Capture the cell that displays the provided text and extract its (X, Y) central coordinate. 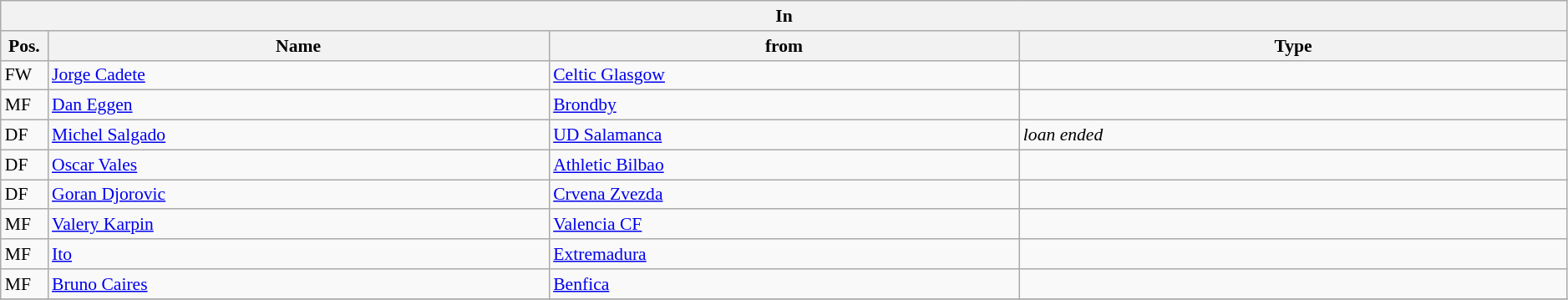
Celtic Glasgow (784, 75)
Benfica (784, 284)
Extremadura (784, 254)
Oscar Vales (298, 165)
UD Salamanca (784, 135)
from (784, 46)
Jorge Cadete (298, 75)
FW (24, 75)
Pos. (24, 46)
Athletic Bilbao (784, 165)
Crvena Zvezda (784, 195)
Bruno Caires (298, 284)
In (784, 16)
Name (298, 46)
Valencia CF (784, 225)
Dan Eggen (298, 105)
Ito (298, 254)
Brondby (784, 105)
Goran Djorovic (298, 195)
Michel Salgado (298, 135)
Type (1293, 46)
Valery Karpin (298, 225)
loan ended (1293, 135)
